Detect which cell encompasses the target text, then output its (X, Y) center coordinate. 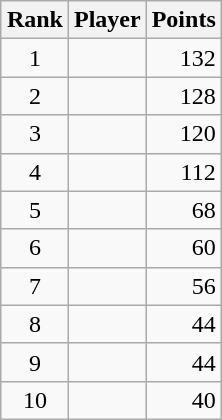
132 (184, 58)
6 (34, 248)
10 (34, 400)
4 (34, 172)
112 (184, 172)
2 (34, 96)
5 (34, 210)
Player (107, 20)
8 (34, 324)
7 (34, 286)
68 (184, 210)
56 (184, 286)
120 (184, 134)
40 (184, 400)
1 (34, 58)
60 (184, 248)
Rank (34, 20)
128 (184, 96)
9 (34, 362)
3 (34, 134)
Points (184, 20)
